Determine the [x, y] coordinate at the center of the cell enclosing the given text.  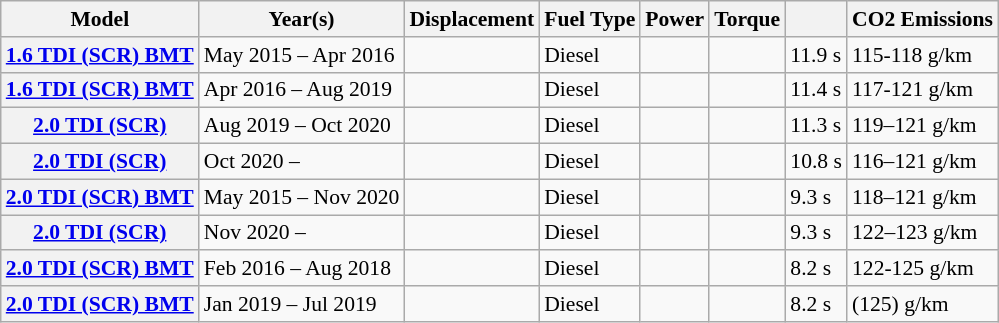
11.9 s [816, 55]
Nov 2020 – [302, 233]
115-118 g/km [922, 55]
Fuel Type [590, 19]
(125) g/km [922, 304]
Jan 2019 – Jul 2019 [302, 304]
116–121 g/km [922, 162]
May 2015 – Nov 2020 [302, 197]
122-125 g/km [922, 269]
118–121 g/km [922, 197]
Displacement [472, 19]
Oct 2020 – [302, 162]
Aug 2019 – Oct 2020 [302, 126]
Model [100, 19]
11.4 s [816, 90]
119–121 g/km [922, 126]
Feb 2016 – Aug 2018 [302, 269]
CO2 Emissions [922, 19]
11.3 s [816, 126]
Power [674, 19]
122–123 g/km [922, 233]
10.8 s [816, 162]
Torque [747, 19]
May 2015 – Apr 2016 [302, 55]
117-121 g/km [922, 90]
Apr 2016 – Aug 2019 [302, 90]
Year(s) [302, 19]
